Detect which cell encompasses the target text, then output its (x, y) center coordinate. 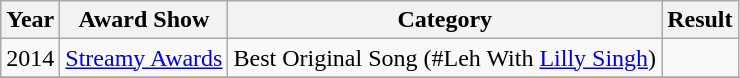
Award Show (144, 20)
Year (30, 20)
Streamy Awards (144, 58)
Category (445, 20)
Result (700, 20)
2014 (30, 58)
Best Original Song (#Leh With Lilly Singh) (445, 58)
